Locate the cell with the specified text and output its (x, y) center coordinate. 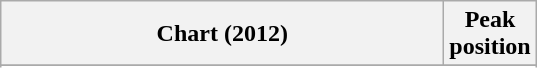
Chart (2012) (222, 34)
Peakposition (490, 34)
